From the cell containing the given text, extract its center point as (x, y) coordinate. 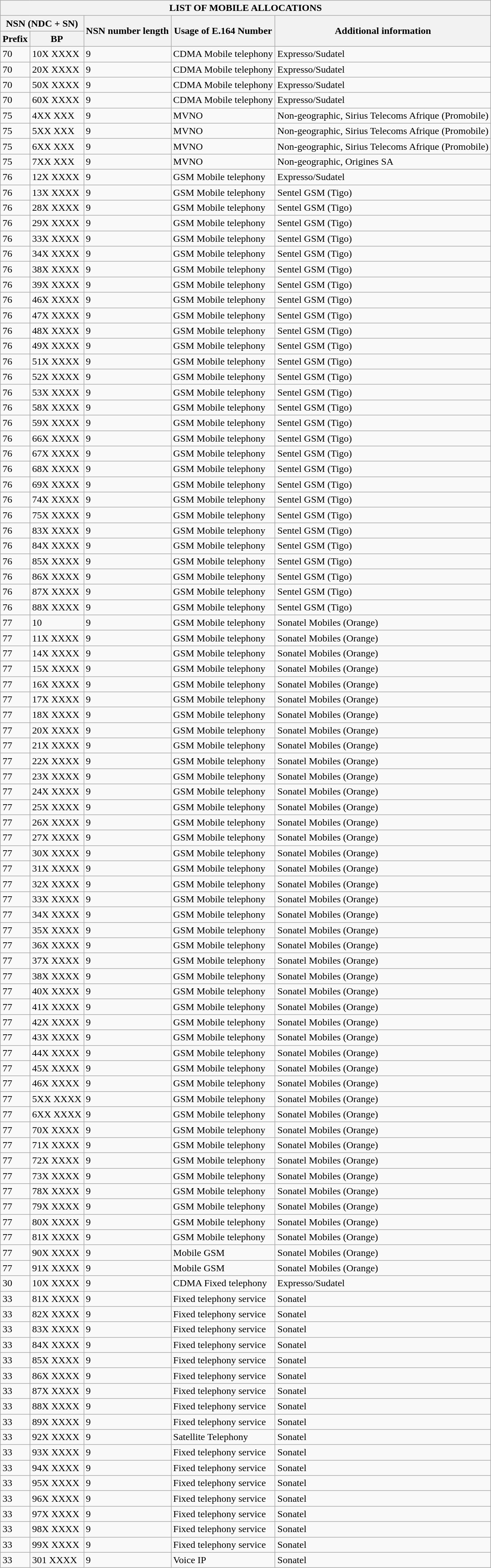
NSN number length (127, 31)
90X XXXX (57, 1253)
60X XXXX (57, 100)
94X XXXX (57, 1468)
25X XXXX (57, 807)
29X XXXX (57, 223)
41X XXXX (57, 1007)
Non-geographic, Origines SA (383, 161)
36X XXXX (57, 945)
42X XXXX (57, 1022)
14X XXXX (57, 653)
17X XXXX (57, 700)
75X XXXX (57, 515)
24X XXXX (57, 792)
74X XXXX (57, 500)
72X XXXX (57, 1160)
49X XXXX (57, 346)
92X XXXX (57, 1437)
73X XXXX (57, 1176)
30 (15, 1283)
23X XXXX (57, 776)
16X XXXX (57, 684)
59X XXXX (57, 423)
40X XXXX (57, 992)
53X XXXX (57, 392)
79X XXXX (57, 1207)
28X XXXX (57, 208)
301 XXXX (57, 1560)
Additional information (383, 31)
BP (57, 39)
80X XXXX (57, 1222)
15X XXXX (57, 669)
58X XXXX (57, 407)
Satellite Telephony (223, 1437)
37X XXXX (57, 961)
39X XXXX (57, 285)
Voice IP (223, 1560)
21X XXXX (57, 746)
10 (57, 623)
95X XXXX (57, 1483)
11X XXXX (57, 638)
50X XXXX (57, 85)
NSN (NDC + SN) (42, 23)
13X XXXX (57, 193)
5XX XXX (57, 131)
48X XXXX (57, 331)
45X XXXX (57, 1068)
44X XXXX (57, 1053)
6XX XXXX (57, 1114)
51X XXXX (57, 361)
99X XXXX (57, 1545)
43X XXXX (57, 1038)
71X XXXX (57, 1145)
66X XXXX (57, 438)
67X XXXX (57, 454)
91X XXXX (57, 1268)
12X XXXX (57, 177)
27X XXXX (57, 838)
LIST OF MOBILE ALLOCATIONS (246, 8)
22X XXXX (57, 761)
32X XXXX (57, 884)
Prefix (15, 39)
97X XXXX (57, 1514)
82X XXXX (57, 1314)
18X XXXX (57, 715)
78X XXXX (57, 1191)
68X XXXX (57, 469)
7XX XXX (57, 161)
70X XXXX (57, 1130)
69X XXXX (57, 484)
47X XXXX (57, 315)
26X XXXX (57, 822)
98X XXXX (57, 1529)
6XX XXX (57, 146)
89X XXXX (57, 1421)
93X XXXX (57, 1453)
31X XXXX (57, 868)
4XX XXX (57, 115)
5XX XXXX (57, 1099)
52X XXXX (57, 377)
Usage of E.164 Number (223, 31)
96X XXXX (57, 1499)
30X XXXX (57, 853)
CDMA Fixed telephony (223, 1283)
35X XXXX (57, 930)
